Return [x, y] of the center of cell containing provided text 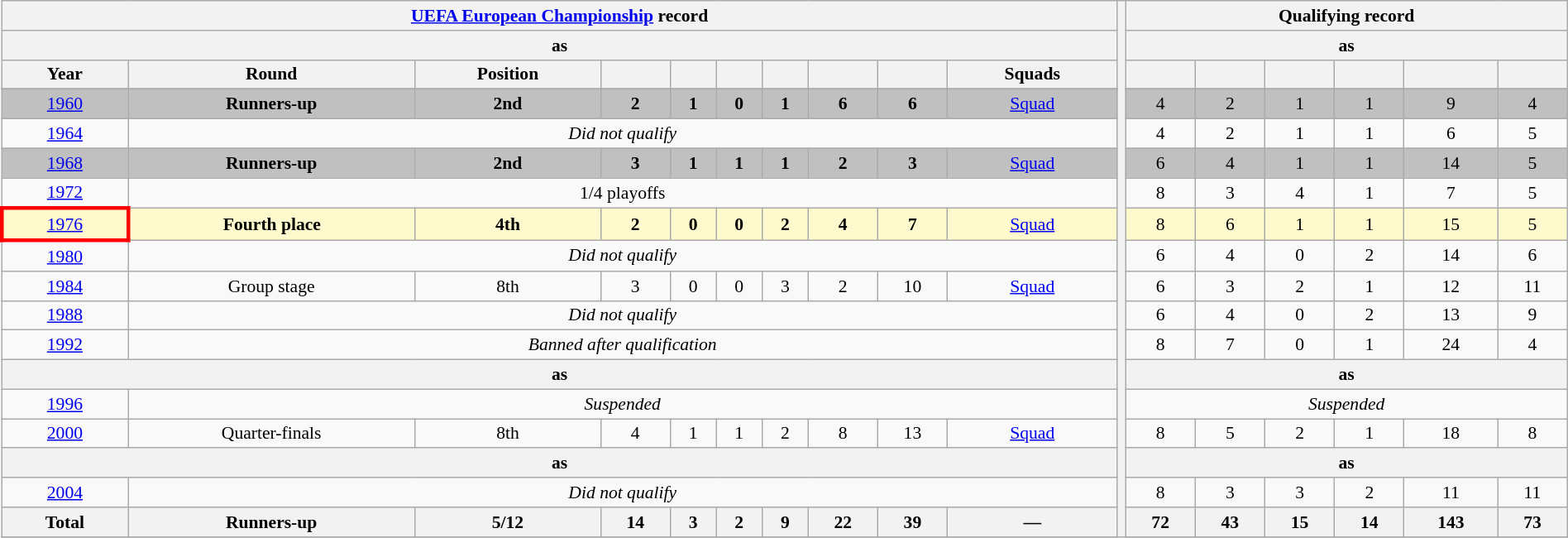
2000 [65, 434]
5/12 [508, 522]
1964 [65, 134]
143 [1451, 522]
Position [508, 74]
12 [1451, 286]
22 [843, 522]
UEFA European Championship record [559, 16]
18 [1451, 434]
72 [1160, 522]
Qualifying record [1346, 16]
1992 [65, 345]
1972 [65, 194]
Round [271, 74]
1996 [65, 404]
Total [65, 522]
Quarter-finals [271, 434]
2004 [65, 492]
Group stage [271, 286]
24 [1451, 345]
73 [1532, 522]
1968 [65, 163]
1984 [65, 286]
Fourth place [271, 225]
43 [1230, 522]
— [1032, 522]
1960 [65, 104]
1988 [65, 315]
Year [65, 74]
4th [508, 225]
39 [912, 522]
1/4 playoffs [622, 194]
Squads [1032, 74]
10 [912, 286]
Banned after qualification [622, 345]
1980 [65, 257]
1976 [65, 225]
